Find where the given text appears and provide that cell's center as [X, Y] coordinate. 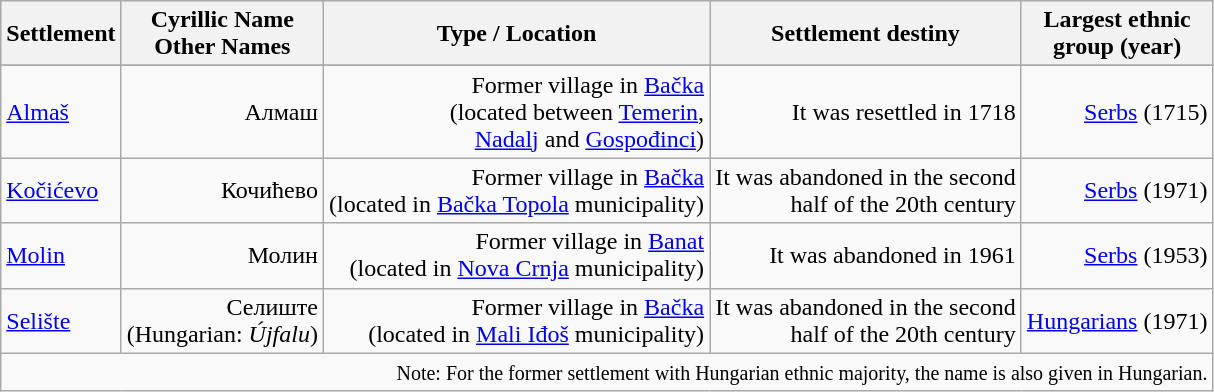
Settlement [61, 34]
Former village in Bačka(located in Bačka Topola municipality) [516, 190]
It was abandoned in 1961 [866, 256]
Hungarians (1971) [1117, 320]
Selište [61, 320]
Кочићево [222, 190]
Former village in Banat(located in Nova Crnja municipality) [516, 256]
Алмаш [222, 112]
Serbs (1953) [1117, 256]
Note: For the former settlement with Hungarian ethnic majority, the name is also given in Hungarian. [607, 372]
It was resettled in 1718 [866, 112]
Cyrillic NameOther Names [222, 34]
Settlement destiny [866, 34]
Serbs (1971) [1117, 190]
Almaš [61, 112]
Селиште(Hungarian: Újfalu) [222, 320]
Former village in Bačka(located between Temerin,Nadalj and Gospođinci) [516, 112]
Serbs (1715) [1117, 112]
Largest ethnicgroup (year) [1117, 34]
Former village in Bačka(located in Mali Iđoš municipality) [516, 320]
Молин [222, 256]
Type / Location [516, 34]
Molin [61, 256]
Kočićevo [61, 190]
